Find where the given text appears and provide that cell's center as [X, Y] coordinate. 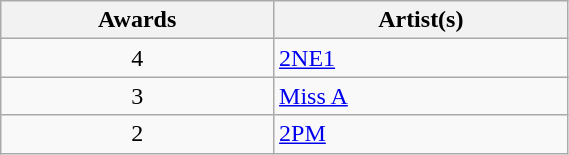
2PM [421, 134]
2 [138, 134]
4 [138, 58]
Artist(s) [421, 20]
Awards [138, 20]
2NE1 [421, 58]
Miss A [421, 96]
3 [138, 96]
